For the text-containing cell, return its midpoint in (X, Y) coordinate format. 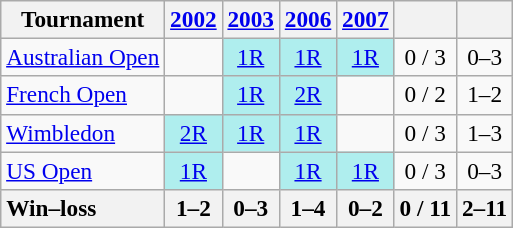
2–11 (485, 208)
Wimbledon (83, 133)
2006 (308, 19)
2002 (194, 19)
2003 (250, 19)
0 / 11 (426, 208)
US Open (83, 170)
Tournament (83, 19)
1–4 (308, 208)
0 / 2 (426, 95)
Win–loss (83, 208)
French Open (83, 95)
2007 (366, 19)
0–2 (366, 208)
1–3 (485, 133)
Australian Open (83, 57)
